Scan for the cell matching the given text and deliver its [x, y] coordinate at center. 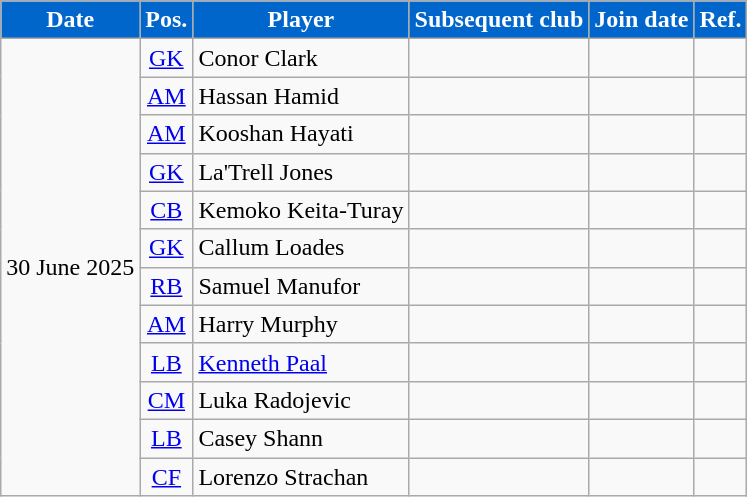
Pos. [166, 20]
Join date [642, 20]
Luka Radojevic [301, 400]
CF [166, 477]
CB [166, 210]
Kenneth Paal [301, 362]
Harry Murphy [301, 324]
Hassan Hamid [301, 96]
Samuel Manufor [301, 286]
La'Trell Jones [301, 172]
Kooshan Hayati [301, 134]
Conor Clark [301, 58]
30 June 2025 [70, 268]
Subsequent club [499, 20]
Casey Shann [301, 438]
Callum Loades [301, 248]
Kemoko Keita-Turay [301, 210]
Lorenzo Strachan [301, 477]
Date [70, 20]
Ref. [720, 20]
Player [301, 20]
RB [166, 286]
CM [166, 400]
